For the text-containing cell, return its midpoint in (x, y) coordinate format. 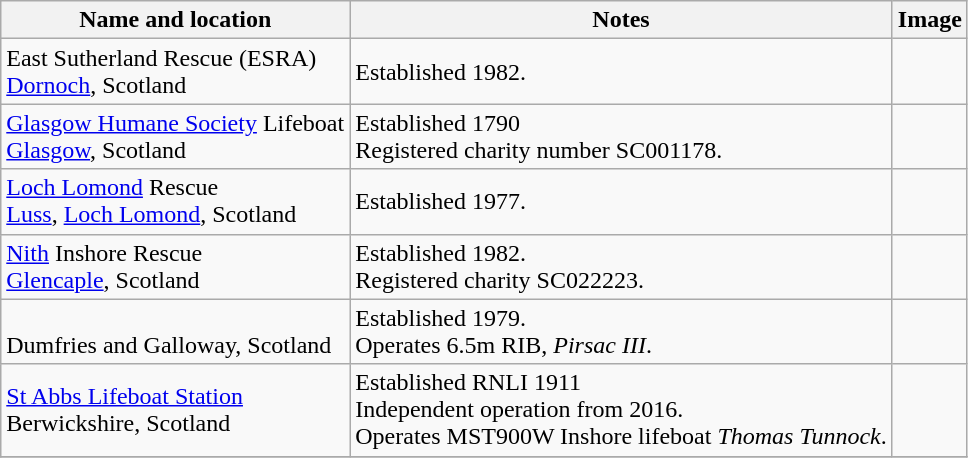
Dumfries and Galloway, Scotland (176, 332)
Established 1979.Operates 6.5m RIB, Pirsac III. (622, 332)
Nith Inshore RescueGlencaple, Scotland (176, 266)
Established 1982.Registered charity SC022223. (622, 266)
East Sutherland Rescue (ESRA)Dornoch, Scotland (176, 72)
Established 1977. (622, 202)
Established 1982. (622, 72)
Image (930, 20)
Loch Lomond RescueLuss, Loch Lomond, Scotland (176, 202)
Glasgow Humane Society LifeboatGlasgow, Scotland (176, 136)
Established 1790Registered charity number SC001178. (622, 136)
St Abbs Lifeboat StationBerwickshire, Scotland (176, 410)
Established RNLI 1911Independent operation from 2016.Operates MST900W Inshore lifeboat Thomas Tunnock. (622, 410)
Notes (622, 20)
Name and location (176, 20)
